Capture the cell that displays the provided text and extract its (X, Y) central coordinate. 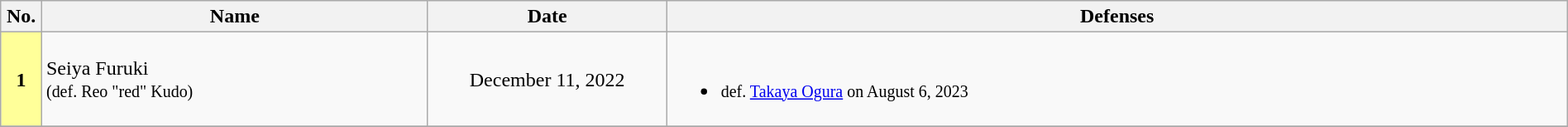
def. Takaya Ogura on August 6, 2023 (1116, 80)
Name (235, 17)
1 (22, 80)
Seiya Furuki (def. Reo "red" Kudo) (235, 80)
Defenses (1116, 17)
No. (22, 17)
Date (547, 17)
December 11, 2022 (547, 80)
